Identify which cell holds the provided text, then report its (x, y) central coordinate. 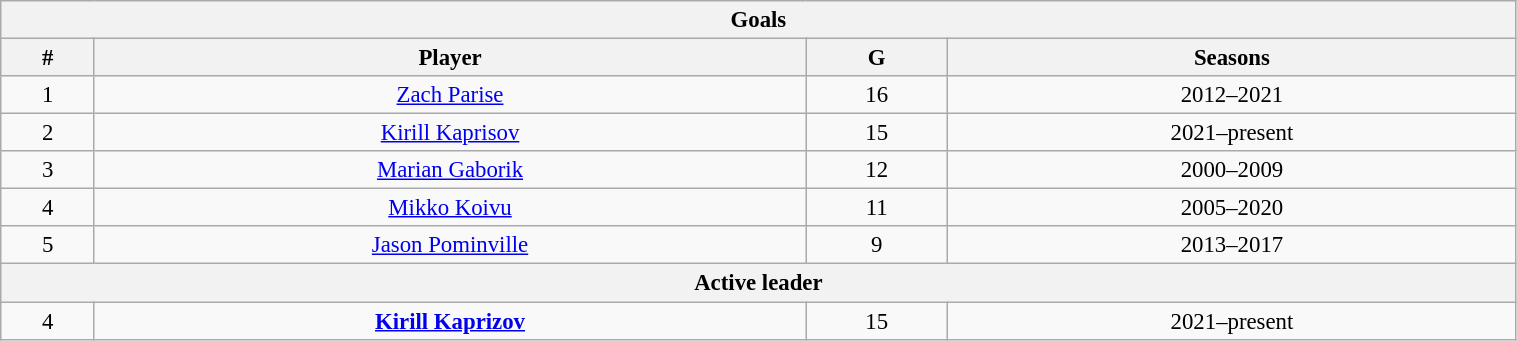
2005–2020 (1232, 208)
Marian Gaborik (450, 170)
9 (877, 245)
2013–2017 (1232, 245)
Jason Pominville (450, 245)
12 (877, 170)
Player (450, 58)
Active leader (758, 283)
11 (877, 208)
Kirill Kaprizov (450, 321)
2012–2021 (1232, 95)
16 (877, 95)
# (48, 58)
Goals (758, 20)
Kirill Kaprisov (450, 133)
2 (48, 133)
3 (48, 170)
5 (48, 245)
1 (48, 95)
Seasons (1232, 58)
Mikko Koivu (450, 208)
2000–2009 (1232, 170)
Zach Parise (450, 95)
G (877, 58)
